Search for the cell housing the specified text and yield its [X, Y] center coordinate. 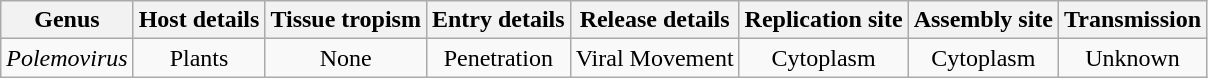
Unknown [1133, 58]
Replication site [824, 20]
Host details [199, 20]
Polemovirus [67, 58]
None [346, 58]
Viral Movement [654, 58]
Release details [654, 20]
Assembly site [983, 20]
Tissue tropism [346, 20]
Penetration [498, 58]
Plants [199, 58]
Transmission [1133, 20]
Entry details [498, 20]
Genus [67, 20]
